Search for the cell housing the specified text and yield its [x, y] center coordinate. 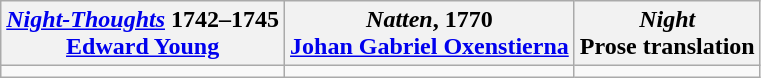
NightProse translation [667, 34]
Natten, 1770Johan Gabriel Oxenstierna [430, 34]
Night-Thoughts 1742–1745Edward Young [143, 34]
